Output the [x, y] coordinate of the center of the cell containing the given text.  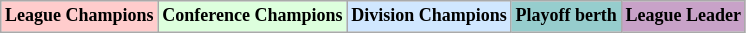
Conference Champions [252, 16]
League Leader [683, 16]
League Champions [80, 16]
Division Champions [429, 16]
Playoff berth [566, 16]
